Identify which cell holds the provided text, then report its (X, Y) central coordinate. 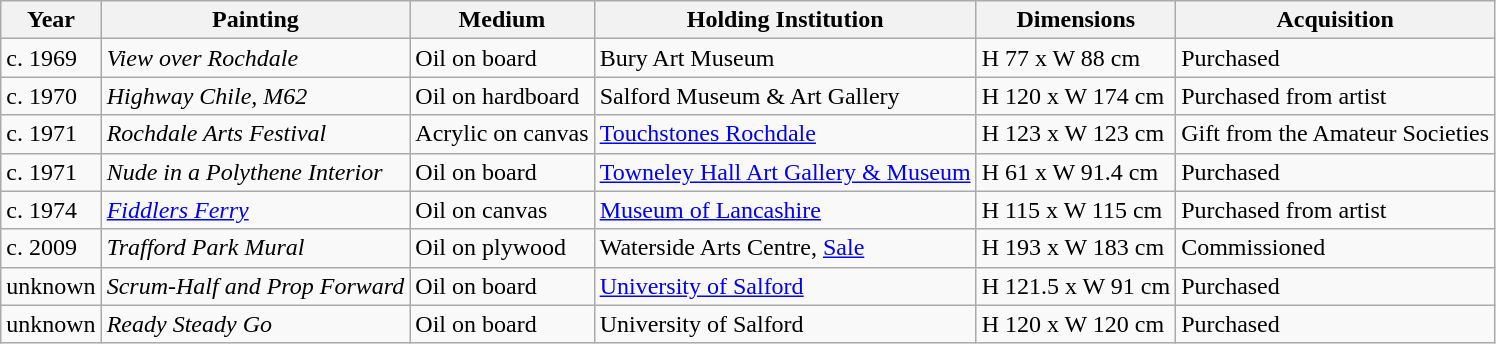
Oil on hardboard (502, 96)
Oil on plywood (502, 248)
Dimensions (1076, 20)
Holding Institution (785, 20)
Museum of Lancashire (785, 210)
H 120 x W 120 cm (1076, 324)
Highway Chile, M62 (256, 96)
Oil on canvas (502, 210)
Scrum-Half and Prop Forward (256, 286)
Fiddlers Ferry (256, 210)
Acrylic on canvas (502, 134)
c. 1974 (51, 210)
H 77 x W 88 cm (1076, 58)
View over Rochdale (256, 58)
c. 1969 (51, 58)
H 120 x W 174 cm (1076, 96)
Acquisition (1336, 20)
Year (51, 20)
Waterside Arts Centre, Sale (785, 248)
Towneley Hall Art Gallery & Museum (785, 172)
Touchstones Rochdale (785, 134)
H 193 x W 183 cm (1076, 248)
H 123 x W 123 cm (1076, 134)
c. 2009 (51, 248)
Medium (502, 20)
Rochdale Arts Festival (256, 134)
H 61 x W 91.4 cm (1076, 172)
c. 1970 (51, 96)
Salford Museum & Art Gallery (785, 96)
H 115 x W 115 cm (1076, 210)
Nude in a Polythene Interior (256, 172)
Gift from the Amateur Societies (1336, 134)
Trafford Park Mural (256, 248)
Painting (256, 20)
Bury Art Museum (785, 58)
Commissioned (1336, 248)
Ready Steady Go (256, 324)
H 121.5 x W 91 cm (1076, 286)
